Provide the (x, y) coordinate of the cell's center where the given text is located.  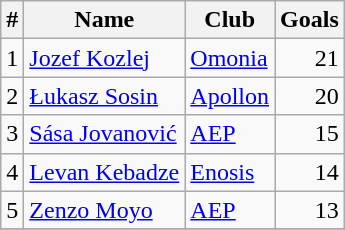
1 (12, 58)
20 (310, 96)
5 (12, 210)
Levan Kebadze (104, 172)
Name (104, 20)
14 (310, 172)
Apollon (230, 96)
# (12, 20)
15 (310, 134)
Sása Jovanović (104, 134)
2 (12, 96)
Łukasz Sosin (104, 96)
13 (310, 210)
Goals (310, 20)
4 (12, 172)
Jozef Kozlej (104, 58)
Omonia (230, 58)
3 (12, 134)
21 (310, 58)
Enosis (230, 172)
Zenzo Moyo (104, 210)
Club (230, 20)
